Extract the (x, y) coordinate from the center of the cell holding the provided text.  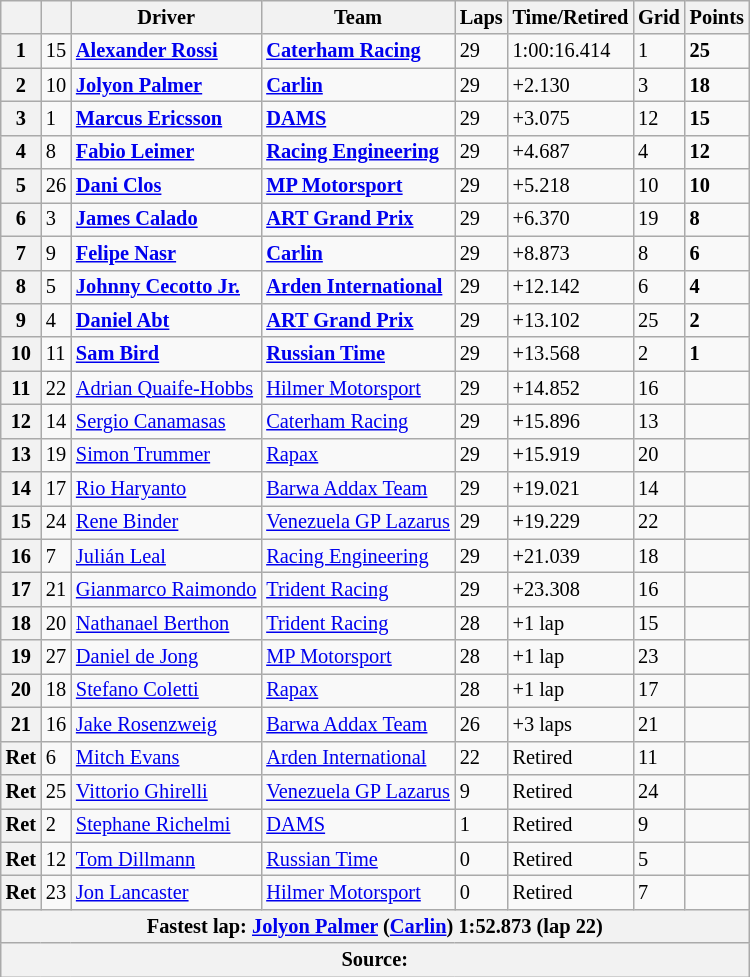
+19.021 (571, 489)
+2.130 (571, 85)
Sam Bird (166, 354)
Johnny Cecotto Jr. (166, 287)
Stefano Coletti (166, 690)
Fastest lap: Jolyon Palmer (Carlin) 1:52.873 (lap 22) (375, 926)
+23.308 (571, 589)
Sergio Canamasas (166, 421)
Felipe Nasr (166, 253)
Fabio Leimer (166, 152)
Adrian Quaife-Hobbs (166, 388)
Grid (659, 17)
+15.919 (571, 455)
Driver (166, 17)
+13.102 (571, 320)
+21.039 (571, 556)
Daniel Abt (166, 320)
Vittorio Ghirelli (166, 791)
Jolyon Palmer (166, 85)
Alexander Rossi (166, 51)
Marcus Ericsson (166, 118)
Mitch Evans (166, 758)
Nathanael Berthon (166, 623)
Time/Retired (571, 17)
+12.142 (571, 287)
+6.370 (571, 219)
Daniel de Jong (166, 657)
+4.687 (571, 152)
+15.896 (571, 421)
+5.218 (571, 186)
1:00:16.414 (571, 51)
+3.075 (571, 118)
Team (358, 17)
+3 laps (571, 724)
Jake Rosenzweig (166, 724)
27 (56, 657)
Dani Clos (166, 186)
Jon Lancaster (166, 892)
Rio Haryanto (166, 489)
Stephane Richelmi (166, 825)
+19.229 (571, 522)
Source: (375, 960)
James Calado (166, 219)
+14.852 (571, 388)
Julián Leal (166, 556)
+8.873 (571, 253)
Points (717, 17)
Tom Dillmann (166, 859)
Laps (482, 17)
Gianmarco Raimondo (166, 589)
+13.568 (571, 354)
Simon Trummer (166, 455)
Rene Binder (166, 522)
